Scan for the cell matching the given text and deliver its (x, y) coordinate at center. 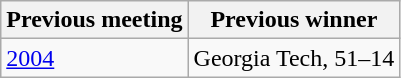
Previous winner (294, 20)
Previous meeting (94, 20)
2004 (94, 58)
Georgia Tech, 51–14 (294, 58)
